Identify which cell holds the provided text, then report its [x, y] central coordinate. 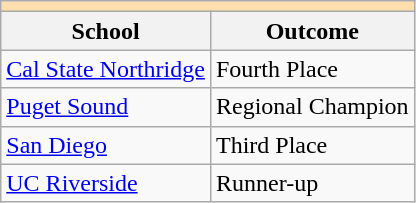
Puget Sound [106, 107]
Third Place [312, 145]
San Diego [106, 145]
Outcome [312, 31]
Regional Champion [312, 107]
Cal State Northridge [106, 69]
Fourth Place [312, 69]
Runner-up [312, 183]
School [106, 31]
UC Riverside [106, 183]
